Detect which cell encompasses the target text, then output its [x, y] center coordinate. 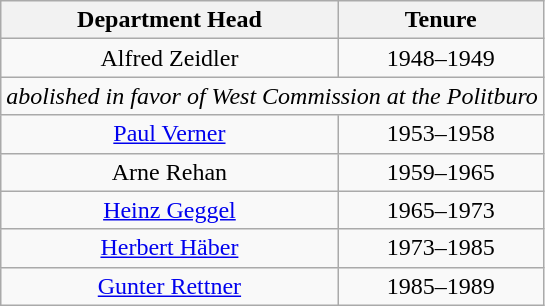
Tenure [440, 20]
1953–1958 [440, 134]
1985–1989 [440, 286]
Herbert Häber [170, 248]
Arne Rehan [170, 172]
Paul Verner [170, 134]
Department Head [170, 20]
1973–1985 [440, 248]
Heinz Geggel [170, 210]
1959–1965 [440, 172]
1965–1973 [440, 210]
Gunter Rettner [170, 286]
1948–1949 [440, 58]
abolished in favor of West Commission at the Politburo [272, 96]
Alfred Zeidler [170, 58]
